Locate the cell with the specified text and output its (x, y) center coordinate. 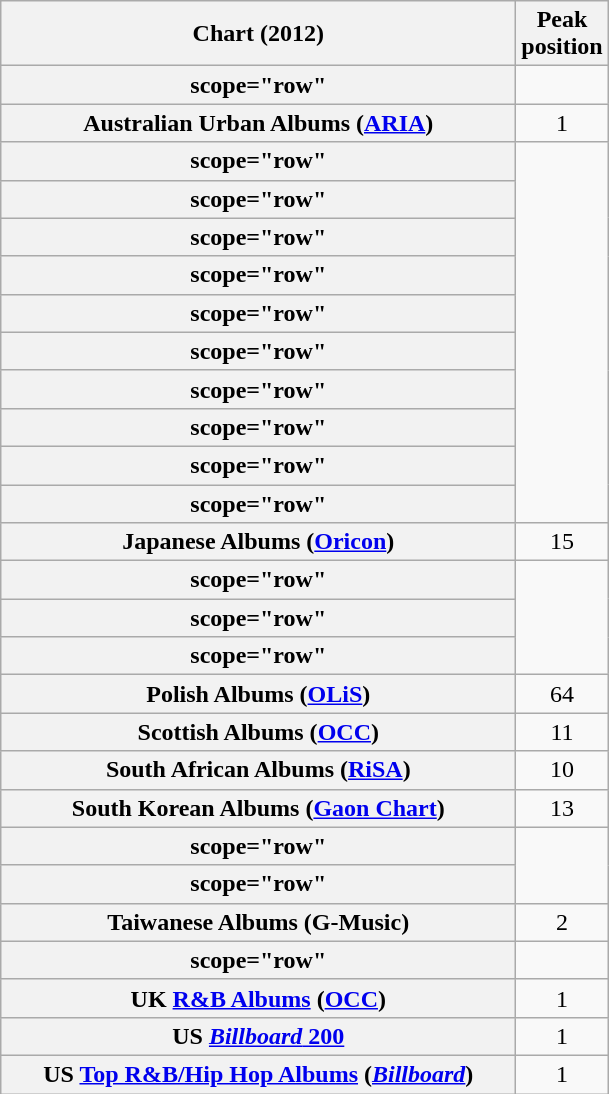
13 (562, 808)
Japanese Albums (Oricon) (258, 542)
Peakposition (562, 34)
11 (562, 732)
Chart (2012) (258, 34)
UK R&B Albums (OCC) (258, 998)
Taiwanese Albums (G-Music) (258, 922)
South Korean Albums (Gaon Chart) (258, 808)
South African Albums (RiSA) (258, 770)
US Top R&B/Hip Hop Albums (Billboard) (258, 1074)
64 (562, 694)
15 (562, 542)
Polish Albums (OLiS) (258, 694)
Australian Urban Albums (ARIA) (258, 123)
2 (562, 922)
10 (562, 770)
US Billboard 200 (258, 1036)
Scottish Albums (OCC) (258, 732)
